Provide the [X, Y] coordinate of the cell's center where the given text is located.  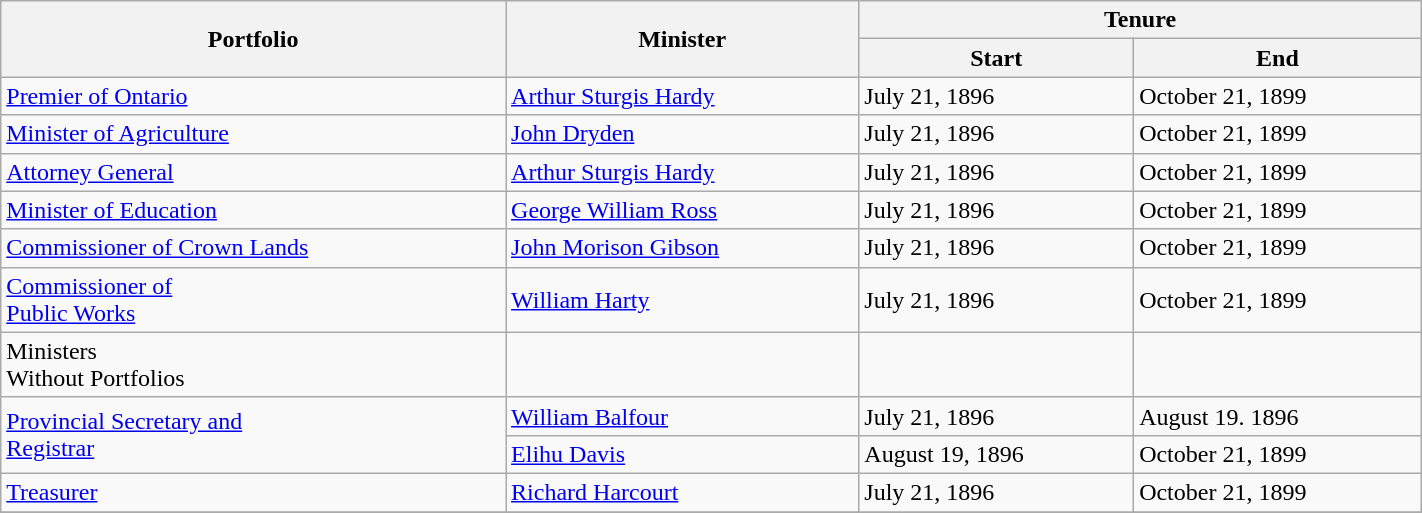
Minister of Agriculture [254, 134]
Portfolio [254, 39]
John Morison Gibson [682, 248]
Minister [682, 39]
Minister of Education [254, 210]
Premier of Ontario [254, 96]
Tenure [1140, 20]
John Dryden [682, 134]
Commissioner of Crown Lands [254, 248]
William Harty [682, 300]
Start [996, 58]
Richard Harcourt [682, 492]
August 19, 1896 [996, 454]
George William Ross [682, 210]
Attorney General [254, 172]
Commissioner of Public Works [254, 300]
Treasurer [254, 492]
August 19. 1896 [1278, 416]
Elihu Davis [682, 454]
End [1278, 58]
William Balfour [682, 416]
Ministers Without Portfolios [254, 364]
Provincial Secretary and Registrar [254, 435]
